Output the (x, y) coordinate of the center of the cell containing the given text.  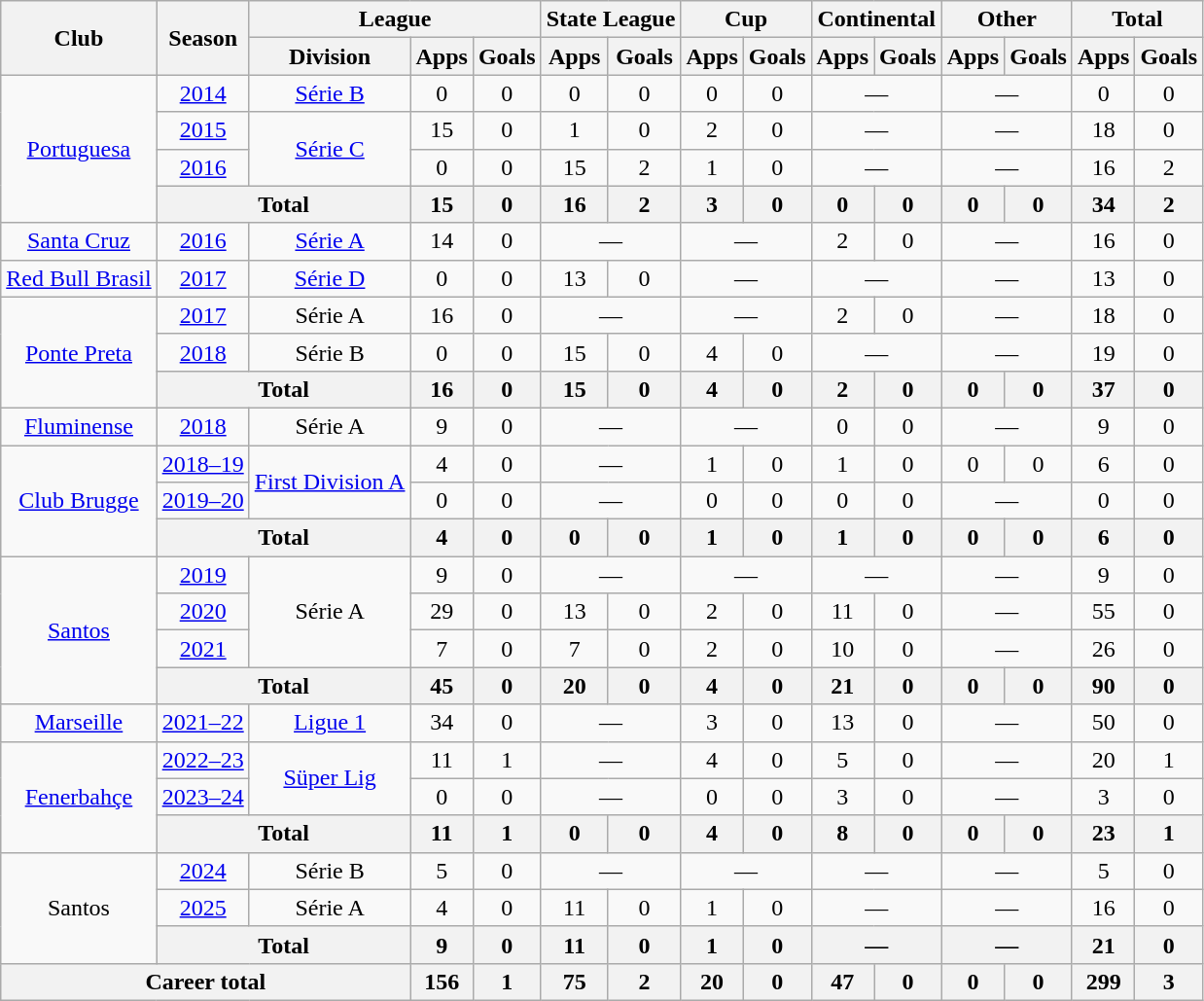
90 (1103, 686)
League (395, 19)
2014 (202, 93)
2020 (202, 612)
2023–24 (202, 797)
Ligue 1 (330, 723)
2018–19 (202, 464)
State League (611, 19)
47 (842, 982)
Ponte Preta (79, 352)
Série D (330, 278)
10 (842, 649)
2024 (202, 871)
2021 (202, 649)
Cup (746, 19)
2025 (202, 908)
50 (1103, 723)
299 (1103, 982)
Division (330, 56)
23 (1103, 834)
26 (1103, 649)
Portuguesa (79, 149)
Career total (206, 982)
55 (1103, 612)
45 (442, 686)
19 (1103, 352)
156 (442, 982)
2015 (202, 130)
37 (1103, 389)
Red Bull Brasil (79, 278)
Marseille (79, 723)
Club (79, 38)
75 (574, 982)
Club Brugge (79, 501)
First Division A (330, 483)
Other (1007, 19)
2021–22 (202, 723)
8 (842, 834)
2019–20 (202, 501)
Série C (330, 149)
29 (442, 612)
Süper Lig (330, 778)
Season (202, 38)
Fenerbahçe (79, 797)
2022–23 (202, 760)
14 (442, 241)
Santa Cruz (79, 241)
Fluminense (79, 426)
2019 (202, 575)
Continental (876, 19)
